For the text-containing cell, return its midpoint in (X, Y) coordinate format. 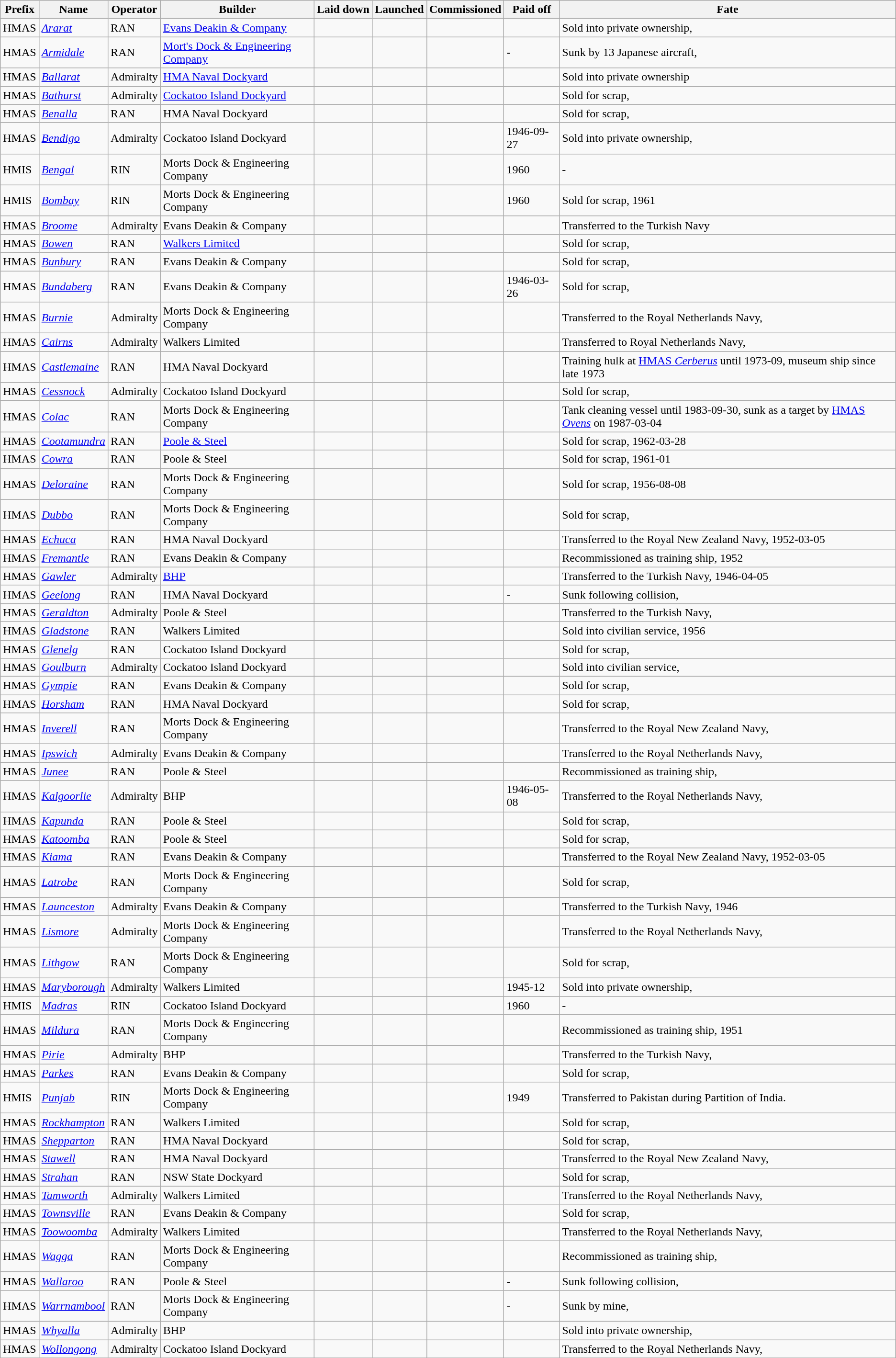
Launceston (73, 906)
Goulburn (73, 668)
Sold for scrap, 1956-08-08 (728, 484)
Bundaberg (73, 286)
Rockhampton (73, 1122)
Wagga (73, 1256)
Colac (73, 417)
Stawell (73, 1159)
Geraldton (73, 612)
Punjab (73, 1098)
Sold into private ownership (728, 77)
Glenelg (73, 649)
Ballarat (73, 77)
Bowen (73, 243)
Kiama (73, 857)
Training hulk at HMAS Cerberus until 1973-09, museum ship since late 1973 (728, 367)
Name (73, 10)
Gawler (73, 576)
Lismore (73, 931)
Whyalla (73, 1330)
Wallaroo (73, 1281)
Sold for scrap, 1961-01 (728, 459)
Recommissioned as training ship, 1951 (728, 1030)
Shepparton (73, 1141)
Wollongong (73, 1349)
Bendigo (73, 138)
Transferred to Royal Netherlands Navy, (728, 342)
Maryborough (73, 987)
Katoomba (73, 839)
Ipswich (73, 753)
Echuca (73, 540)
Junee (73, 771)
Transferred to Pakistan during Partition of India. (728, 1098)
Kalgoorlie (73, 796)
Toowoomba (73, 1232)
Sold into civilian service, (728, 668)
Commissioned (465, 10)
Builder (237, 10)
Bunbury (73, 261)
Paid off (532, 10)
1949 (532, 1098)
Sold into civilian service, 1956 (728, 631)
Horsham (73, 704)
Fremantle (73, 558)
Burnie (73, 318)
Sold for scrap, 1962-03-28 (728, 441)
Recommissioned as training ship, 1952 (728, 558)
Cowra (73, 459)
Transferred to the Turkish Navy, 1946-04-05 (728, 576)
Tank cleaning vessel until 1983-09-30, sunk as a target by HMAS Ovens on 1987-03-04 (728, 417)
Transferred to the Turkish Navy (728, 225)
Transferred to the Turkish Navy, 1946 (728, 906)
Mildura (73, 1030)
Inverell (73, 729)
Ararat (73, 28)
NSW State Dockyard (237, 1177)
Cairns (73, 342)
Castlemaine (73, 367)
Kapunda (73, 821)
1946-03-26 (532, 286)
Lithgow (73, 962)
Broome (73, 225)
Fate (728, 10)
Sold for scrap, 1961 (728, 200)
Dubbo (73, 515)
Cessnock (73, 392)
Mort's Dock & Engineering Company (237, 53)
Warrnambool (73, 1305)
Bathurst (73, 95)
Strahan (73, 1177)
Madras (73, 1005)
Deloraine (73, 484)
Pirie (73, 1055)
Operator (134, 10)
1946-05-08 (532, 796)
Prefix (20, 10)
Bombay (73, 200)
Gympie (73, 686)
Gladstone (73, 631)
Latrobe (73, 882)
Benalla (73, 113)
Townsville (73, 1213)
Bengal (73, 170)
Launched (399, 10)
Tamworth (73, 1195)
Parkes (73, 1073)
Sunk by 13 Japanese aircraft, (728, 53)
Sunk by mine, (728, 1305)
Geelong (73, 594)
Laid down (343, 10)
1946-09-27 (532, 138)
Armidale (73, 53)
Cootamundra (73, 441)
1945-12 (532, 987)
